Locate the cell with the specified text and output its (x, y) center coordinate. 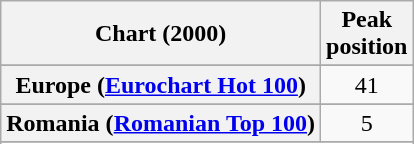
5 (367, 123)
41 (367, 85)
Romania (Romanian Top 100) (161, 123)
Chart (2000) (161, 34)
Europe (Eurochart Hot 100) (161, 85)
Peakposition (367, 34)
